Return the (x, y) coordinate for the center point of the cell that contains the specified text.  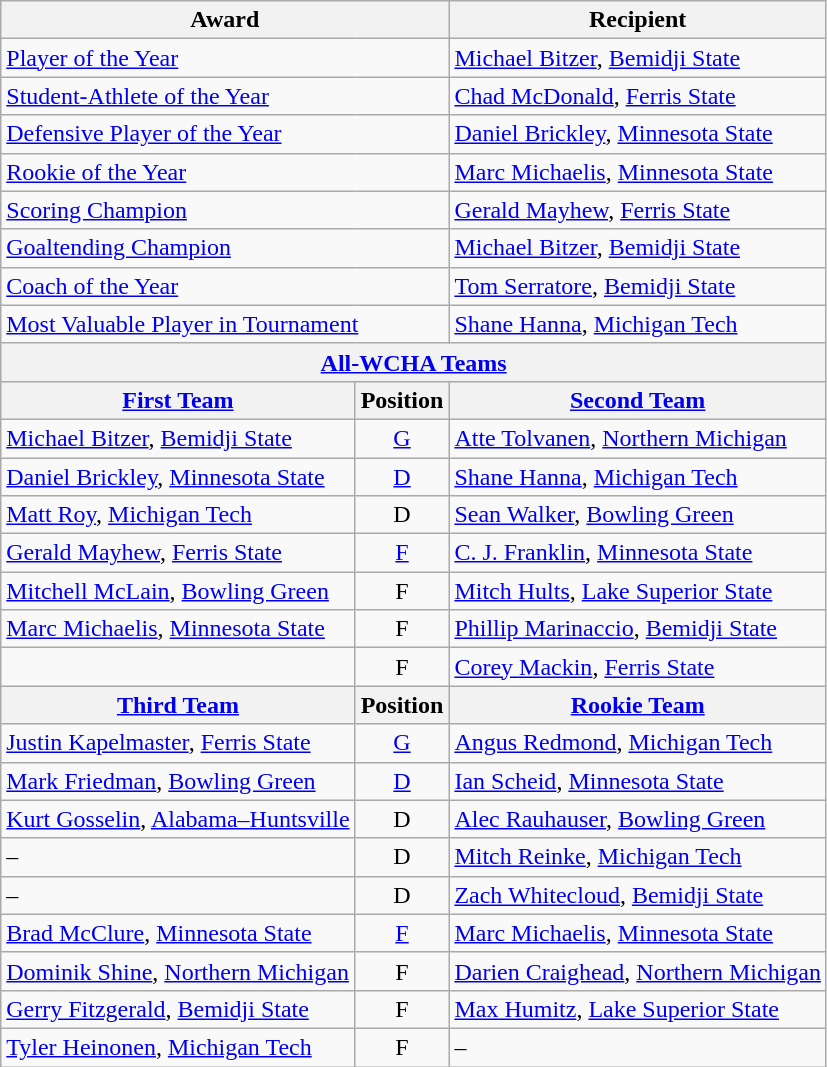
Player of the Year (225, 58)
Angus Redmond, Michigan Tech (638, 743)
Mitch Hults, Lake Superior State (638, 591)
First Team (178, 400)
Scoring Champion (225, 210)
Justin Kapelmaster, Ferris State (178, 743)
Dominik Shine, Northern Michigan (178, 971)
Tyler Heinonen, Michigan Tech (178, 1047)
Ian Scheid, Minnesota State (638, 781)
Coach of the Year (225, 286)
Gerry Fitzgerald, Bemidji State (178, 1009)
Mark Friedman, Bowling Green (178, 781)
Atte Tolvanen, Northern Michigan (638, 438)
Defensive Player of the Year (225, 134)
Max Humitz, Lake Superior State (638, 1009)
Kurt Gosselin, Alabama–Huntsville (178, 819)
Phillip Marinaccio, Bemidji State (638, 629)
Recipient (638, 20)
Mitch Reinke, Michigan Tech (638, 857)
Sean Walker, Bowling Green (638, 515)
C. J. Franklin, Minnesota State (638, 553)
Alec Rauhauser, Bowling Green (638, 819)
Brad McClure, Minnesota State (178, 933)
Mitchell McLain, Bowling Green (178, 591)
Rookie Team (638, 705)
Rookie of the Year (225, 172)
Zach Whitecloud, Bemidji State (638, 895)
Most Valuable Player in Tournament (225, 324)
Goaltending Champion (225, 248)
Second Team (638, 400)
Corey Mackin, Ferris State (638, 667)
Darien Craighead, Northern Michigan (638, 971)
Tom Serratore, Bemidji State (638, 286)
Third Team (178, 705)
Student-Athlete of the Year (225, 96)
Matt Roy, Michigan Tech (178, 515)
All-WCHA Teams (414, 362)
Award (225, 20)
Chad McDonald, Ferris State (638, 96)
